For the text-containing cell, return its midpoint in (x, y) coordinate format. 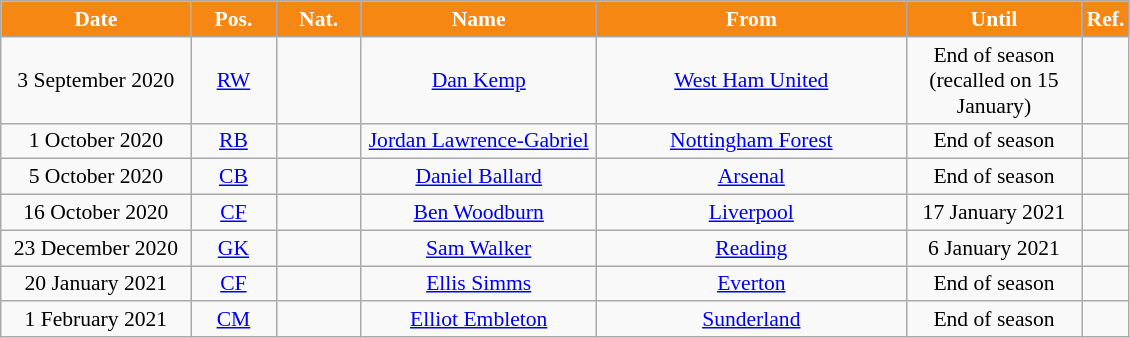
Ben Woodburn (478, 213)
Everton (751, 284)
Date (96, 19)
Nottingham Forest (751, 141)
3 September 2020 (96, 80)
Name (478, 19)
6 January 2021 (994, 248)
Nat. (318, 19)
Sam Walker (478, 248)
From (751, 19)
West Ham United (751, 80)
23 December 2020 (96, 248)
Pos. (234, 19)
Reading (751, 248)
1 October 2020 (96, 141)
Jordan Lawrence-Gabriel (478, 141)
1 February 2021 (96, 320)
CM (234, 320)
End of season (recalled on 15 January) (994, 80)
GK (234, 248)
CB (234, 177)
Ellis Simms (478, 284)
Dan Kemp (478, 80)
Ref. (1106, 19)
5 October 2020 (96, 177)
Daniel Ballard (478, 177)
Arsenal (751, 177)
RW (234, 80)
RB (234, 141)
Elliot Embleton (478, 320)
17 January 2021 (994, 213)
20 January 2021 (96, 284)
16 October 2020 (96, 213)
Until (994, 19)
Sunderland (751, 320)
Liverpool (751, 213)
